Return [x, y] of the center of cell containing provided text 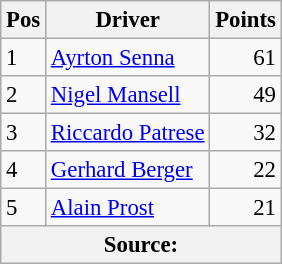
Ayrton Senna [128, 58]
Riccardo Patrese [128, 133]
3 [24, 133]
Nigel Mansell [128, 95]
4 [24, 170]
Source: [141, 245]
1 [24, 58]
Pos [24, 20]
Alain Prost [128, 208]
Points [246, 20]
Gerhard Berger [128, 170]
2 [24, 95]
Driver [128, 20]
22 [246, 170]
5 [24, 208]
21 [246, 208]
32 [246, 133]
61 [246, 58]
49 [246, 95]
